From the cell containing the given text, extract its center point as [X, Y] coordinate. 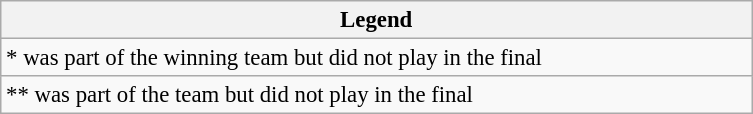
** was part of the team but did not play in the final [376, 95]
Legend [376, 20]
* was part of the winning team but did not play in the final [376, 58]
